Return [x, y] of the center of cell containing provided text 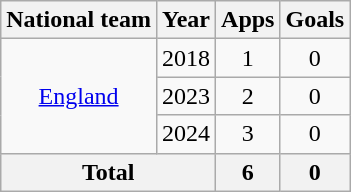
3 [248, 134]
6 [248, 172]
2018 [186, 58]
2024 [186, 134]
National team [79, 20]
1 [248, 58]
England [79, 96]
Year [186, 20]
Total [108, 172]
2 [248, 96]
2023 [186, 96]
Apps [248, 20]
Goals [315, 20]
